Pinpoint the cell where the given text exists, returning its [X, Y] midpoint coordinate. 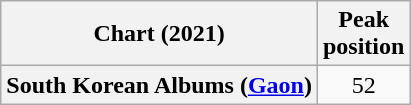
South Korean Albums (Gaon) [160, 85]
Chart (2021) [160, 34]
52 [363, 85]
Peakposition [363, 34]
